From the cell containing the given text, extract its center point as (X, Y) coordinate. 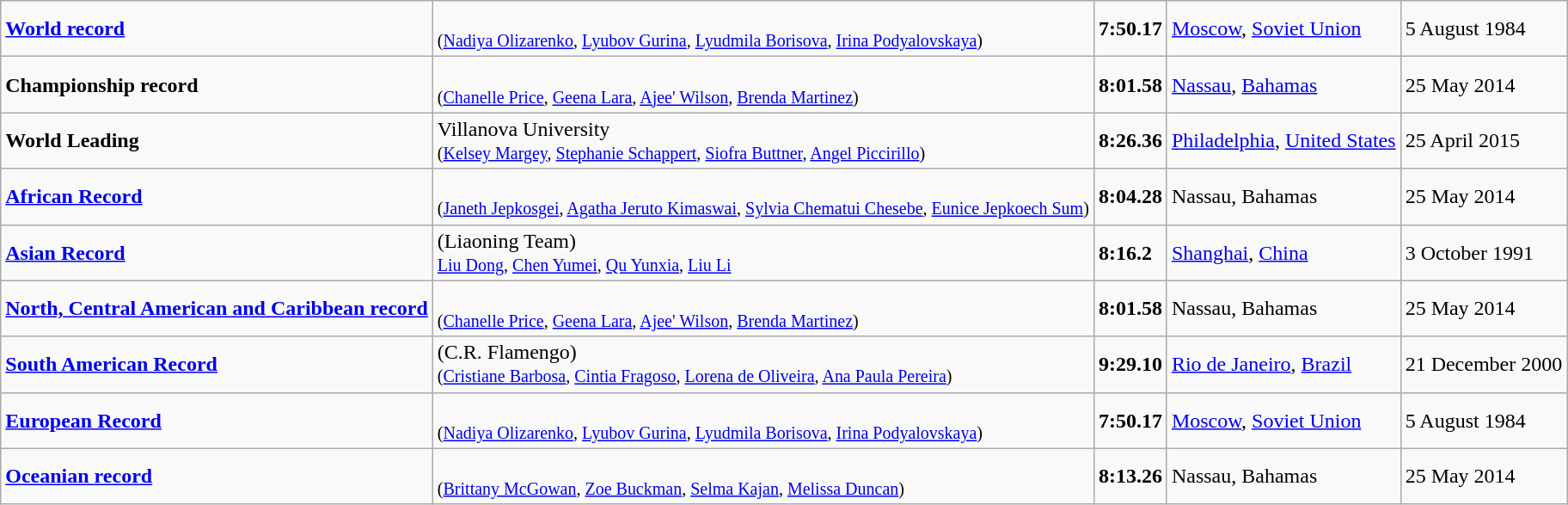
8:26.36 (1130, 141)
Rio de Janeiro, Brazil (1283, 365)
(Janeth Jepkosgei, Agatha Jeruto Kimaswai, Sylvia Chematui Chesebe, Eunice Jepkoech Sum) (763, 196)
Championship record (217, 84)
8:13.26 (1130, 477)
(Brittany McGowan, Zoe Buckman, Selma Kajan, Melissa Duncan) (763, 477)
North, Central American and Caribbean record (217, 308)
Oceanian record (217, 477)
8:04.28 (1130, 196)
Shanghai, China (1283, 253)
8:16.2 (1130, 253)
3 October 1991 (1484, 253)
Philadelphia, United States (1283, 141)
World Leading (217, 141)
21 December 2000 (1484, 365)
Asian Record (217, 253)
World record (217, 29)
9:29.10 (1130, 365)
Villanova University(Kelsey Margey, Stephanie Schappert, Siofra Buttner, Angel Piccirillo) (763, 141)
African Record (217, 196)
European Record (217, 420)
(C.R. Flamengo)(Cristiane Barbosa, Cintia Fragoso, Lorena de Oliveira, Ana Paula Pereira) (763, 365)
25 April 2015 (1484, 141)
(Liaoning Team)Liu Dong, Chen Yumei, Qu Yunxia, Liu Li (763, 253)
South American Record (217, 365)
